From the cell containing the given text, extract its center point as [x, y] coordinate. 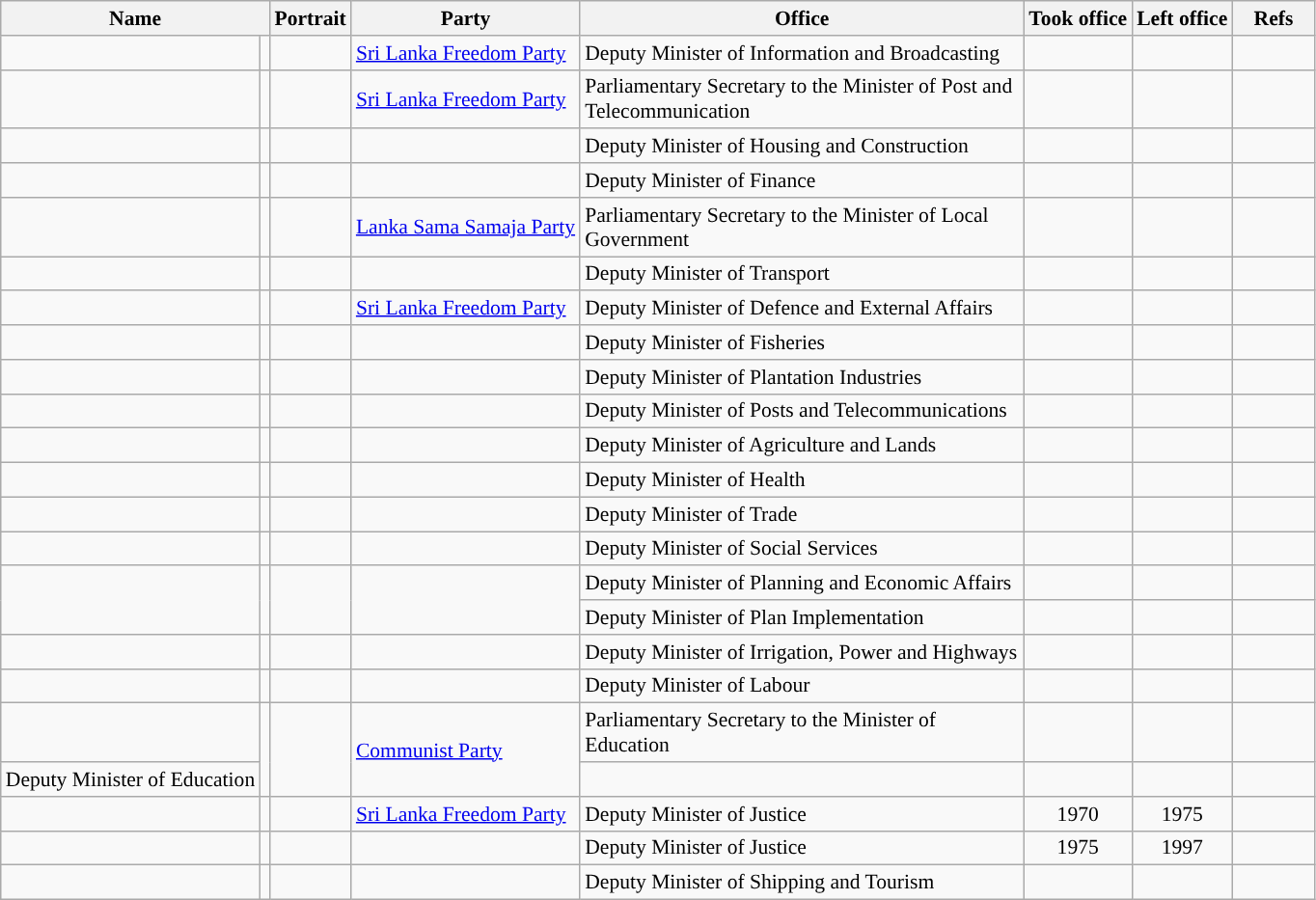
Deputy Minister of Social Services [802, 549]
Name [135, 18]
Portrait [310, 18]
Deputy Minister of Education [131, 779]
Lanka Sama Samaja Party [465, 228]
Deputy Minister of Trade [802, 514]
Deputy Minister of Planning and Economic Affairs [802, 584]
Deputy Minister of Fisheries [802, 342]
Deputy Minister of Posts and Telecommunications [802, 411]
Refs [1274, 18]
Deputy Minister of Defence and External Affairs [802, 309]
Deputy Minister of Plantation Industries [802, 377]
Took office [1078, 18]
Deputy Minister of Shipping and Tourism [802, 883]
Parliamentary Secretary to the Minister of Local Government [802, 228]
1970 [1078, 814]
1997 [1182, 848]
Left office [1182, 18]
Parliamentary Secretary to the Minister of Education [802, 733]
Deputy Minister of Irrigation, Power and Highways [802, 652]
Deputy Minister of Information and Broadcasting [802, 53]
Deputy Minister of Health [802, 480]
Deputy Minister of Plan Implementation [802, 617]
Communist Party [465, 750]
Parliamentary Secretary to the Minister of Post and Telecommunication [802, 98]
Office [802, 18]
Deputy Minister of Finance [802, 180]
Party [465, 18]
Deputy Minister of Housing and Construction [802, 147]
Deputy Minister of Transport [802, 274]
Deputy Minister of Labour [802, 686]
Deputy Minister of Agriculture and Lands [802, 446]
